Identify which cell holds the provided text, then report its [x, y] central coordinate. 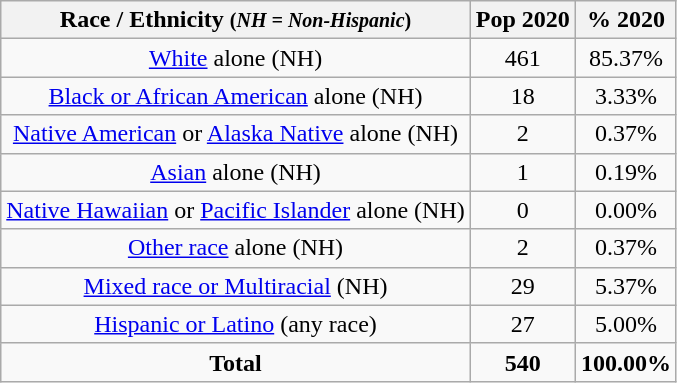
Total [236, 362]
Black or African American alone (NH) [236, 96]
0 [522, 210]
18 [522, 96]
Native Hawaiian or Pacific Islander alone (NH) [236, 210]
0.00% [626, 210]
461 [522, 58]
29 [522, 286]
3.33% [626, 96]
Race / Ethnicity (NH = Non-Hispanic) [236, 20]
Native American or Alaska Native alone (NH) [236, 134]
0.19% [626, 172]
Mixed race or Multiracial (NH) [236, 286]
Asian alone (NH) [236, 172]
% 2020 [626, 20]
85.37% [626, 58]
540 [522, 362]
Other race alone (NH) [236, 248]
5.00% [626, 324]
Pop 2020 [522, 20]
1 [522, 172]
Hispanic or Latino (any race) [236, 324]
27 [522, 324]
White alone (NH) [236, 58]
5.37% [626, 286]
100.00% [626, 362]
